Detect which cell encompasses the target text, then output its (x, y) center coordinate. 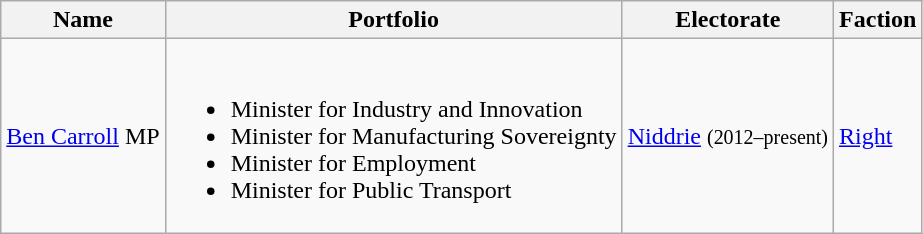
Name (83, 20)
Faction (878, 20)
Minister for Industry and InnovationMinister for Manufacturing SovereigntyMinister for EmploymentMinister for Public Transport (394, 136)
Electorate (728, 20)
Portfolio (394, 20)
Right (878, 136)
Niddrie (2012–present) (728, 136)
Ben Carroll MP (83, 136)
